Output the [x, y] coordinate of the center of the cell containing the given text.  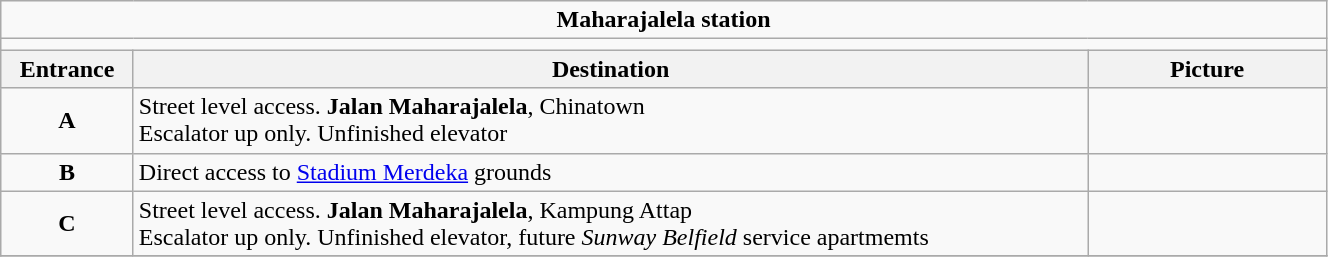
Street level access. Jalan Maharajalela, ChinatownEscalator up only. Unfinished elevator [610, 120]
B [68, 172]
C [68, 224]
Street level access. Jalan Maharajalela, Kampung AttapEscalator up only. Unfinished elevator, future Sunway Belfield service apartmemts [610, 224]
Destination [610, 69]
Entrance [68, 69]
Picture [1208, 69]
A [68, 120]
Maharajalela station [664, 20]
Direct access to Stadium Merdeka grounds [610, 172]
